Find where the given text appears and provide that cell's center as (x, y) coordinate. 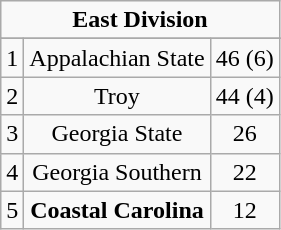
26 (244, 134)
4 (12, 172)
Georgia State (117, 134)
East Division (140, 20)
3 (12, 134)
Appalachian State (117, 58)
44 (4) (244, 96)
Coastal Carolina (117, 210)
22 (244, 172)
2 (12, 96)
Georgia Southern (117, 172)
1 (12, 58)
Troy (117, 96)
12 (244, 210)
46 (6) (244, 58)
5 (12, 210)
